For the text-containing cell, return its midpoint in (x, y) coordinate format. 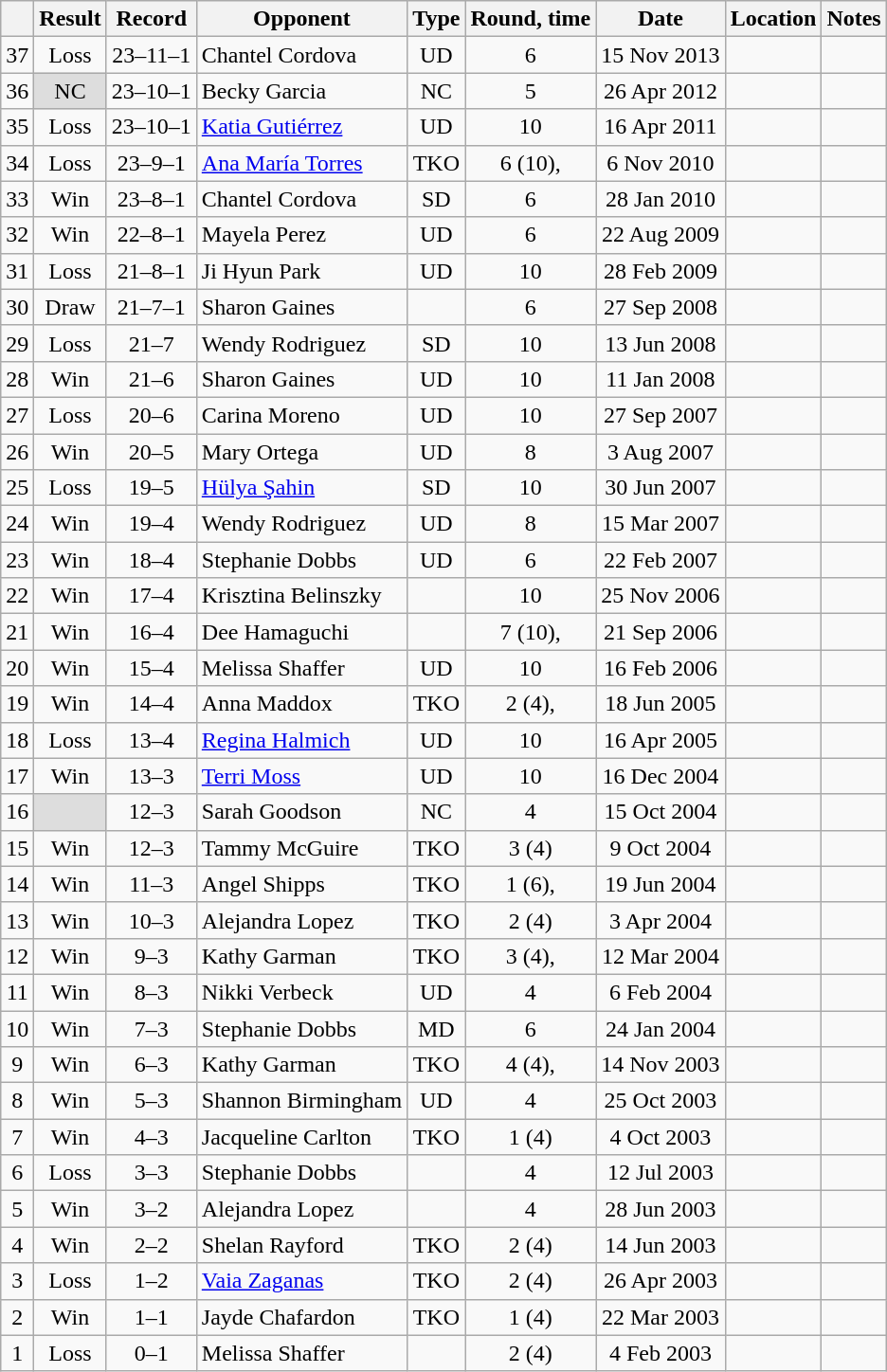
Ji Hyun Park (301, 271)
16 Apr 2011 (661, 127)
3 (17, 1281)
Sarah Goodson (301, 812)
Type (436, 19)
6 Feb 2004 (661, 992)
Anna Maddox (301, 704)
28 Jun 2003 (661, 1209)
Regina Halmich (301, 740)
19 (17, 704)
25 (17, 488)
13–3 (152, 776)
25 Oct 2003 (661, 1101)
16–4 (152, 632)
1 (17, 1353)
16 Apr 2005 (661, 740)
26 Apr 2003 (661, 1281)
Katia Gutiérrez (301, 127)
9 Oct 2004 (661, 848)
6 Nov 2010 (661, 163)
29 (17, 343)
Shelan Rayford (301, 1245)
5–3 (152, 1101)
3 (4) (531, 848)
15 Mar 2007 (661, 524)
Opponent (301, 19)
33 (17, 199)
19 Jun 2004 (661, 884)
2 (17, 1317)
16 Dec 2004 (661, 776)
6–3 (152, 1065)
Ana María Torres (301, 163)
8–3 (152, 992)
Shannon Birmingham (301, 1101)
15–4 (152, 668)
13–4 (152, 740)
0–1 (152, 1353)
Nikki Verbeck (301, 992)
Vaia Zaganas (301, 1281)
2–2 (152, 1245)
23 (17, 560)
30 (17, 307)
21–8–1 (152, 271)
22 Aug 2009 (661, 235)
28 (17, 379)
Result (70, 19)
6 (10), (531, 163)
27 Sep 2007 (661, 415)
11–3 (152, 884)
Jacqueline Carlton (301, 1137)
25 Nov 2006 (661, 596)
23–11–1 (152, 55)
15 (17, 848)
18–4 (152, 560)
19–4 (152, 524)
4 (4), (531, 1065)
2 (4), (531, 704)
Tammy McGuire (301, 848)
19–5 (152, 488)
Krisztina Belinszky (301, 596)
22–8–1 (152, 235)
Angel Shipps (301, 884)
26 Apr 2012 (661, 91)
4 Feb 2003 (661, 1353)
13 Jun 2008 (661, 343)
9 (17, 1065)
Mayela Perez (301, 235)
37 (17, 55)
24 Jan 2004 (661, 1028)
Draw (70, 307)
10–3 (152, 920)
20 (17, 668)
21 Sep 2006 (661, 632)
7–3 (152, 1028)
21–6 (152, 379)
26 (17, 452)
17–4 (152, 596)
Dee Hamaguchi (301, 632)
12 (17, 956)
16 Feb 2006 (661, 668)
22 Mar 2003 (661, 1317)
Carina Moreno (301, 415)
35 (17, 127)
9–3 (152, 956)
20–6 (152, 415)
27 Sep 2008 (661, 307)
16 (17, 812)
1–2 (152, 1281)
11 Jan 2008 (661, 379)
18 Jun 2005 (661, 704)
28 Jan 2010 (661, 199)
Record (152, 19)
14 (17, 884)
1 (6), (531, 884)
Becky Garcia (301, 91)
20–5 (152, 452)
21–7 (152, 343)
31 (17, 271)
Round, time (531, 19)
7 (17, 1137)
36 (17, 91)
30 Jun 2007 (661, 488)
7 (10), (531, 632)
Jayde Chafardon (301, 1317)
4 Oct 2003 (661, 1137)
34 (17, 163)
21–7–1 (152, 307)
14 Nov 2003 (661, 1065)
23–9–1 (152, 163)
13 (17, 920)
32 (17, 235)
Notes (854, 19)
22 (17, 596)
23–8–1 (152, 199)
Hülya Şahin (301, 488)
Location (773, 19)
24 (17, 524)
14–4 (152, 704)
3 Aug 2007 (661, 452)
22 Feb 2007 (661, 560)
14 Jun 2003 (661, 1245)
Terri Moss (301, 776)
Mary Ortega (301, 452)
21 (17, 632)
18 (17, 740)
Date (661, 19)
12 Mar 2004 (661, 956)
3–2 (152, 1209)
12 Jul 2003 (661, 1173)
15 Oct 2004 (661, 812)
27 (17, 415)
3 Apr 2004 (661, 920)
4–3 (152, 1137)
11 (17, 992)
MD (436, 1028)
3 (4), (531, 956)
3–3 (152, 1173)
17 (17, 776)
28 Feb 2009 (661, 271)
1–1 (152, 1317)
15 Nov 2013 (661, 55)
